Determine the (X, Y) coordinate at the center of the cell enclosing the given text.  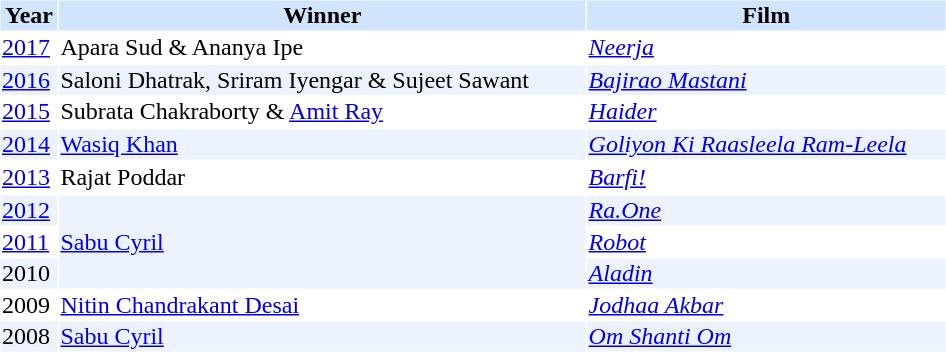
Film (766, 15)
Barfi! (766, 177)
Year (28, 15)
Wasiq Khan (322, 145)
Winner (322, 15)
Jodhaa Akbar (766, 305)
2011 (28, 242)
2013 (28, 177)
Bajirao Mastani (766, 80)
2012 (28, 211)
2010 (28, 273)
2015 (28, 111)
Haider (766, 111)
Nitin Chandrakant Desai (322, 305)
2008 (28, 337)
Rajat Poddar (322, 177)
Ra.One (766, 211)
Om Shanti Om (766, 337)
2016 (28, 80)
2009 (28, 305)
Robot (766, 242)
Subrata Chakraborty & Amit Ray (322, 111)
2017 (28, 47)
Saloni Dhatrak, Sriram Iyengar & Sujeet Sawant (322, 80)
Aladin (766, 273)
Goliyon Ki Raasleela Ram-Leela (766, 145)
Neerja (766, 47)
Apara Sud & Ananya Ipe (322, 47)
2014 (28, 145)
